Determine the (x, y) coordinate at the center of the cell enclosing the given text.  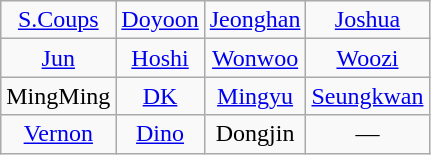
Woozi (368, 58)
Seungkwan (368, 96)
Mingyu (255, 96)
Jun (58, 58)
Dongjin (255, 134)
Wonwoo (255, 58)
Dino (160, 134)
MingMing (58, 96)
Vernon (58, 134)
Joshua (368, 20)
― (368, 134)
Doyoon (160, 20)
DK (160, 96)
Jeonghan (255, 20)
Hoshi (160, 58)
S.Coups (58, 20)
